Capture the cell that displays the provided text and extract its (X, Y) central coordinate. 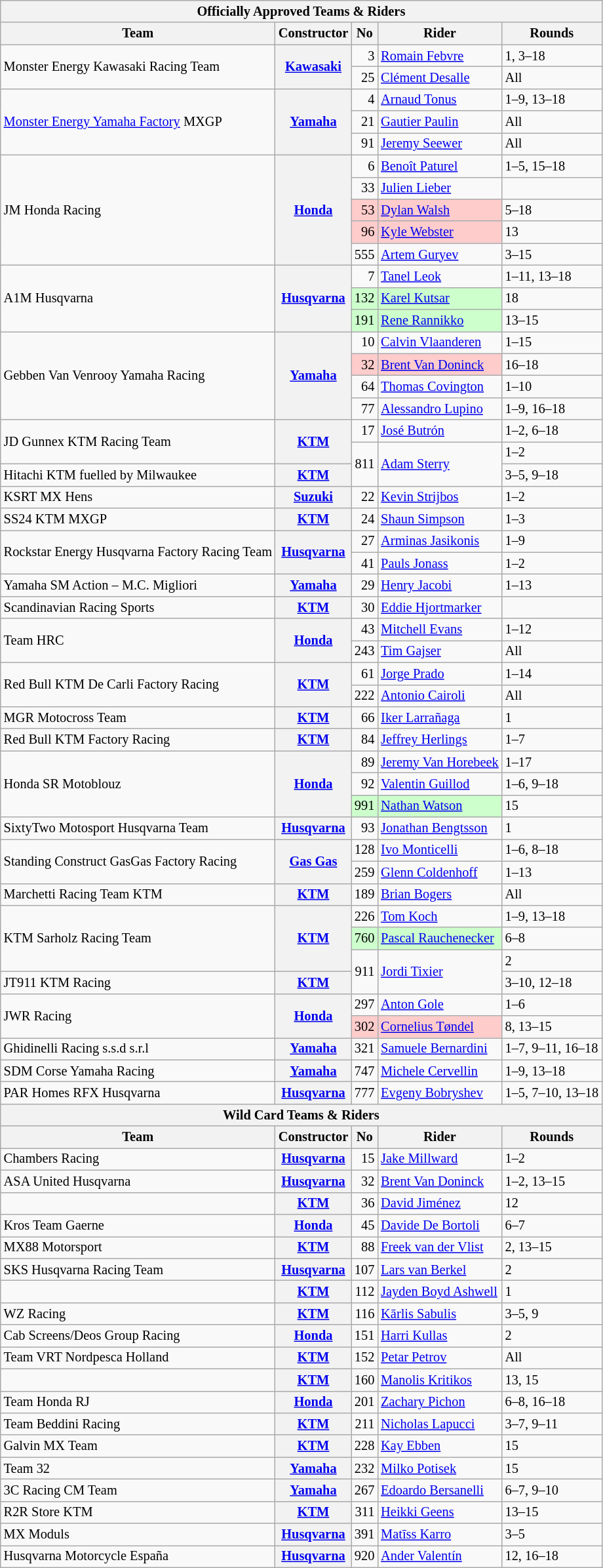
152 (364, 1357)
Scandinavian Racing Sports (138, 607)
5–18 (552, 210)
88 (364, 1247)
1–7 (552, 740)
3–5, 9–18 (552, 475)
José Butrón (439, 431)
Team HRC (138, 640)
Jeffrey Herlings (439, 740)
1–2, 6–18 (552, 431)
Artem Guryev (439, 254)
JM Honda Racing (138, 210)
Monster Energy Yamaha Factory MXGP (138, 122)
3–5, 9 (552, 1314)
3–7, 9–11 (552, 1424)
17 (364, 431)
Heikki Geens (439, 1512)
Thomas Covington (439, 386)
SS24 KTM MXGP (138, 519)
151 (364, 1336)
SKS Husqvarna Racing Team (138, 1270)
Tim Gajser (439, 651)
13, 15 (552, 1380)
3–5 (552, 1535)
Antonio Cairoli (439, 696)
747 (364, 1071)
555 (364, 254)
WZ Racing (138, 1314)
Jake Millward (439, 1159)
191 (364, 321)
30 (364, 607)
13 (552, 232)
24 (364, 519)
Suzuki (313, 497)
1–3 (552, 519)
JWR Racing (138, 1015)
Kyle Webster (439, 232)
777 (364, 1093)
Jayden Boyd Ashwell (439, 1291)
18 (552, 298)
Ander Valentín (439, 1556)
Rene Rannikko (439, 321)
Karel Kutsar (439, 298)
3–10, 12–18 (552, 982)
Anton Gole (439, 1005)
1–7, 9–11, 16–18 (552, 1049)
Marchetti Racing Team KTM (138, 895)
1–5, 15–18 (552, 166)
Kārlis Sabulis (439, 1314)
1, 3–18 (552, 56)
760 (364, 938)
1–6, 8–18 (552, 850)
Cab Screens/Deos Group Racing (138, 1336)
JT911 KTM Racing (138, 982)
Jorge Prado (439, 673)
Kevin Strijbos (439, 497)
64 (364, 386)
22 (364, 497)
Tanel Leok (439, 276)
Romain Febvre (439, 56)
6–8 (552, 938)
SixtyTwo Motosport Husqvarna Team (138, 828)
Nicholas Lapucci (439, 1424)
920 (364, 1556)
1–12 (552, 630)
Jeremy Seewer (439, 144)
Monster Energy Kawasaki Racing Team (138, 67)
R2R Store KTM (138, 1512)
Clément Desalle (439, 77)
128 (364, 850)
92 (364, 784)
David Jiménez (439, 1203)
Matīss Karro (439, 1535)
3 (364, 56)
1–15 (552, 342)
Ghidinelli Racing s.s.d s.r.l (138, 1049)
1–17 (552, 762)
29 (364, 585)
Honda SR Motoblouz (138, 784)
Zachary Pichon (439, 1402)
36 (364, 1203)
Galvin MX Team (138, 1446)
116 (364, 1314)
Kay Ebben (439, 1446)
811 (364, 463)
Michele Cervellin (439, 1071)
1–2, 13–15 (552, 1181)
93 (364, 828)
1–9, 16–18 (552, 409)
Glenn Coldenhoff (439, 872)
Jonathan Bengtsson (439, 828)
45 (364, 1225)
Calvin Vlaanderen (439, 342)
Benoît Paturel (439, 166)
Jeremy Van Horebeek (439, 762)
27 (364, 541)
Rockstar Energy Husqvarna Factory Racing Team (138, 552)
Freek van der Vlist (439, 1247)
Ivo Monticelli (439, 850)
Milko Potisek (439, 1468)
1–6 (552, 1005)
84 (364, 740)
311 (364, 1512)
Wild Card Teams & Riders (301, 1115)
MX88 Motorsport (138, 1247)
53 (364, 210)
MGR Motocross Team (138, 717)
Dylan Walsh (439, 210)
232 (364, 1468)
1–14 (552, 673)
Yamaha SM Action – M.C. Migliori (138, 585)
Harri Kullas (439, 1336)
Brian Bogers (439, 895)
Shaun Simpson (439, 519)
6–8, 16–18 (552, 1402)
112 (364, 1291)
228 (364, 1446)
6 (364, 166)
KTM Sarholz Racing Team (138, 938)
Petar Petrov (439, 1357)
2, 13–15 (552, 1247)
10 (364, 342)
Standing Construct GasGas Factory Racing (138, 860)
Iker Larrañaga (439, 717)
Husqvarna Motorcycle España (138, 1556)
JD Gunnex KTM Racing Team (138, 442)
89 (364, 762)
MX Moduls (138, 1535)
160 (364, 1380)
Valentin Guillod (439, 784)
1–5, 7–10, 13–18 (552, 1093)
391 (364, 1535)
1–10 (552, 386)
Edoardo Bersanelli (439, 1490)
132 (364, 298)
1–11, 13–18 (552, 276)
16–18 (552, 365)
911 (364, 972)
61 (364, 673)
Manolis Kritikos (439, 1380)
Mitchell Evans (439, 630)
3–15 (552, 254)
8, 13–15 (552, 1027)
3C Racing CM Team (138, 1490)
991 (364, 806)
Davide De Bortoli (439, 1225)
SDM Corse Yamaha Racing (138, 1071)
201 (364, 1402)
Team Honda RJ (138, 1402)
Henry Jacobi (439, 585)
Pauls Jonass (439, 563)
267 (364, 1490)
189 (364, 895)
Pascal Rauchenecker (439, 938)
Kawasaki (313, 67)
21 (364, 122)
Red Bull KTM De Carli Factory Racing (138, 685)
4 (364, 100)
43 (364, 630)
1–9 (552, 541)
6–7, 9–10 (552, 1490)
33 (364, 188)
302 (364, 1027)
107 (364, 1270)
Jordi Tixier (439, 972)
321 (364, 1049)
77 (364, 409)
KSRT MX Hens (138, 497)
Team VRT Nordpesca Holland (138, 1357)
Eddie Hjortmarker (439, 607)
7 (364, 276)
Arminas Jasikonis (439, 541)
Samuele Bernardini (439, 1049)
91 (364, 144)
Hitachi KTM fuelled by Milwaukee (138, 475)
Gautier Paulin (439, 122)
Gebben Van Venrooy Yamaha Racing (138, 375)
222 (364, 696)
PAR Homes RFX Husqvarna (138, 1093)
41 (364, 563)
96 (364, 232)
66 (364, 717)
Team Beddini Racing (138, 1424)
Gas Gas (313, 860)
Kros Team Gaerne (138, 1225)
226 (364, 916)
211 (364, 1424)
12 (552, 1203)
Red Bull KTM Factory Racing (138, 740)
243 (364, 651)
12, 16–18 (552, 1556)
Chambers Racing (138, 1159)
Adam Sterry (439, 463)
Arnaud Tonus (439, 100)
Lars van Berkel (439, 1270)
259 (364, 872)
Officially Approved Teams & Riders (301, 11)
Cornelius Tøndel (439, 1027)
297 (364, 1005)
1–6, 9–18 (552, 784)
Tom Koch (439, 916)
Julien Lieber (439, 188)
ASA United Husqvarna (138, 1181)
A1M Husqvarna (138, 298)
Team 32 (138, 1468)
25 (364, 77)
Alessandro Lupino (439, 409)
Evgeny Bobryshev (439, 1093)
Nathan Watson (439, 806)
6–7 (552, 1225)
